Output the (X, Y) coordinate of the center of the cell containing the given text.  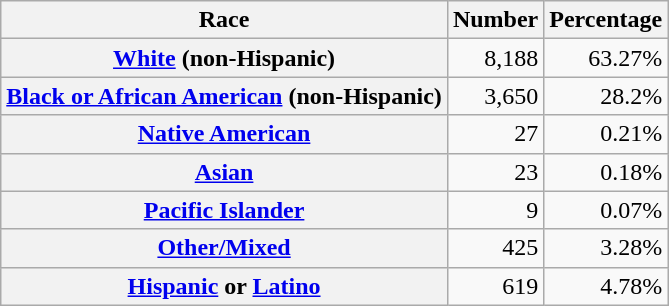
8,188 (495, 58)
27 (495, 134)
3,650 (495, 96)
4.78% (606, 286)
9 (495, 210)
Asian (224, 172)
Number (495, 20)
Pacific Islander (224, 210)
3.28% (606, 248)
Percentage (606, 20)
Native American (224, 134)
Race (224, 20)
619 (495, 286)
425 (495, 248)
0.18% (606, 172)
28.2% (606, 96)
Other/Mixed (224, 248)
Hispanic or Latino (224, 286)
0.21% (606, 134)
0.07% (606, 210)
White (non-Hispanic) (224, 58)
Black or African American (non-Hispanic) (224, 96)
63.27% (606, 58)
23 (495, 172)
